Identify which cell holds the provided text, then report its (X, Y) central coordinate. 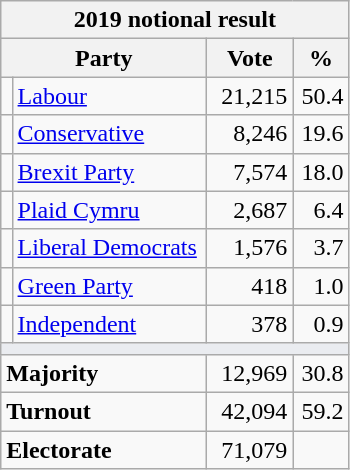
Conservative (110, 134)
71,079 (250, 449)
50.4 (321, 96)
7,574 (250, 172)
30.8 (321, 373)
Liberal Democrats (110, 248)
59.2 (321, 411)
2,687 (250, 210)
0.9 (321, 324)
Majority (104, 373)
8,246 (250, 134)
18.0 (321, 172)
Party (104, 58)
3.7 (321, 248)
1.0 (321, 286)
12,969 (250, 373)
Turnout (104, 411)
Green Party (110, 286)
418 (250, 286)
378 (250, 324)
Independent (110, 324)
Electorate (104, 449)
Vote (250, 58)
19.6 (321, 134)
Plaid Cymru (110, 210)
Labour (110, 96)
1,576 (250, 248)
6.4 (321, 210)
42,094 (250, 411)
Brexit Party (110, 172)
21,215 (250, 96)
% (321, 58)
2019 notional result (175, 20)
